Pinpoint the cell where the given text exists, returning its [X, Y] midpoint coordinate. 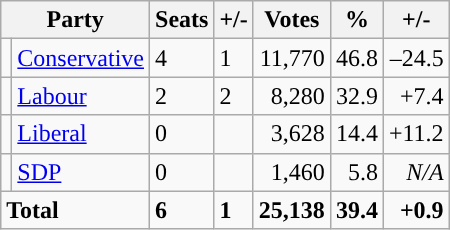
Total [76, 210]
Party [76, 20]
1,460 [292, 172]
39.4 [356, 210]
+0.9 [416, 210]
8,280 [292, 96]
4 [182, 58]
–24.5 [416, 58]
Seats [182, 20]
N/A [416, 172]
SDP [81, 172]
3,628 [292, 134]
Liberal [81, 134]
% [356, 20]
+11.2 [416, 134]
6 [182, 210]
Conservative [81, 58]
5.8 [356, 172]
46.8 [356, 58]
Labour [81, 96]
32.9 [356, 96]
25,138 [292, 210]
14.4 [356, 134]
11,770 [292, 58]
Votes [292, 20]
+7.4 [416, 96]
